Identify which cell holds the provided text, then report its [X, Y] central coordinate. 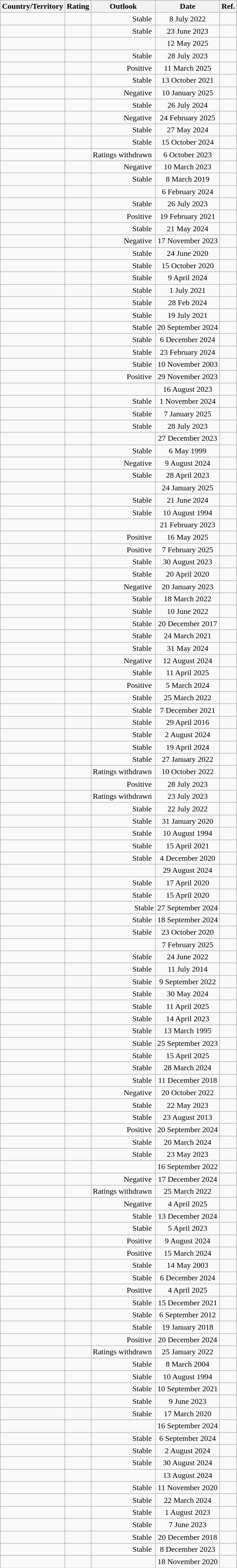
24 January 2025 [188, 488]
Outlook [123, 6]
6 September 2012 [188, 1315]
18 November 2020 [188, 1562]
11 November 2020 [188, 1488]
19 February 2021 [188, 216]
9 September 2022 [188, 982]
22 July 2022 [188, 809]
9 April 2024 [188, 278]
17 November 2023 [188, 241]
20 December 2018 [188, 1537]
8 July 2022 [188, 19]
10 September 2021 [188, 1389]
29 November 2023 [188, 377]
6 February 2024 [188, 192]
24 June 2022 [188, 957]
5 March 2024 [188, 685]
20 October 2022 [188, 1093]
4 December 2020 [188, 858]
31 January 2020 [188, 821]
14 May 2003 [188, 1265]
19 April 2024 [188, 747]
28 April 2023 [188, 475]
27 December 2023 [188, 438]
7 January 2025 [188, 414]
15 October 2020 [188, 266]
27 January 2022 [188, 760]
23 July 2023 [188, 796]
5 April 2023 [188, 1228]
30 August 2024 [188, 1463]
8 March 2019 [188, 179]
18 March 2022 [188, 599]
Rating [78, 6]
22 May 2023 [188, 1105]
29 April 2016 [188, 722]
29 August 2024 [188, 870]
12 May 2025 [188, 43]
16 August 2023 [188, 389]
26 July 2023 [188, 204]
31 May 2024 [188, 648]
23 August 2013 [188, 1117]
6 September 2024 [188, 1438]
15 April 2025 [188, 1056]
9 June 2023 [188, 1401]
15 April 2021 [188, 846]
30 May 2024 [188, 994]
10 June 2022 [188, 611]
27 May 2024 [188, 130]
Country/Territory [32, 6]
10 March 2023 [188, 167]
14 April 2023 [188, 1019]
21 May 2024 [188, 229]
18 September 2024 [188, 920]
26 July 2024 [188, 105]
24 February 2025 [188, 117]
16 September 2022 [188, 1167]
22 March 2024 [188, 1500]
17 April 2020 [188, 883]
15 December 2021 [188, 1302]
10 October 2022 [188, 772]
1 July 2021 [188, 290]
21 February 2023 [188, 525]
6 October 2023 [188, 155]
19 January 2018 [188, 1327]
Date [188, 6]
23 June 2023 [188, 31]
24 March 2021 [188, 636]
19 July 2021 [188, 315]
10 November 2003 [188, 365]
23 May 2023 [188, 1155]
10 January 2025 [188, 93]
13 March 1995 [188, 1031]
13 August 2024 [188, 1475]
6 May 1999 [188, 451]
20 December 2017 [188, 624]
20 April 2020 [188, 574]
7 December 2021 [188, 710]
20 December 2024 [188, 1340]
11 March 2025 [188, 68]
23 October 2020 [188, 932]
11 July 2014 [188, 969]
25 September 2023 [188, 1043]
30 August 2023 [188, 562]
8 December 2023 [188, 1550]
15 April 2020 [188, 895]
8 March 2004 [188, 1364]
11 December 2018 [188, 1080]
27 September 2024 [188, 907]
28 Feb 2024 [188, 303]
15 March 2024 [188, 1253]
25 January 2022 [188, 1352]
13 October 2021 [188, 80]
21 June 2024 [188, 500]
Ref. [228, 6]
15 October 2024 [188, 142]
17 March 2020 [188, 1414]
12 August 2024 [188, 661]
20 January 2023 [188, 587]
24 June 2020 [188, 253]
20 March 2024 [188, 1142]
16 September 2024 [188, 1426]
1 August 2023 [188, 1512]
1 November 2024 [188, 401]
23 February 2024 [188, 352]
28 March 2024 [188, 1068]
13 December 2024 [188, 1216]
16 May 2025 [188, 537]
17 December 2024 [188, 1179]
7 June 2023 [188, 1525]
